Find where the given text appears and provide that cell's center as (x, y) coordinate. 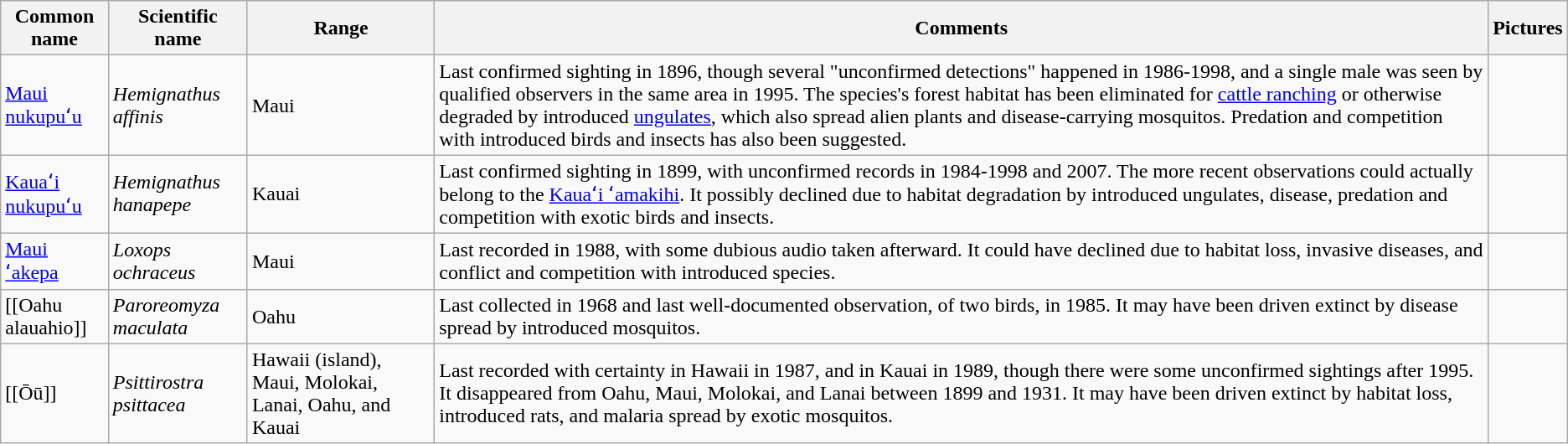
[[Oahu alauahio]] (55, 317)
Maui ʻakepa (55, 261)
Hawaii (island), Maui, Molokai, Lanai, Oahu, and Kauai (340, 394)
Kauai (340, 194)
Kauaʻi nukupuʻu (55, 194)
Scientific name (178, 28)
Hemignathus hanapepe (178, 194)
Hemignathus affinis (178, 106)
Pictures (1528, 28)
Range (340, 28)
Psittirostra psittacea (178, 394)
Comments (962, 28)
Loxops ochraceus (178, 261)
[[Ōū]] (55, 394)
Oahu (340, 317)
Maui nukupuʻu (55, 106)
Paroreomyza maculata (178, 317)
Common name (55, 28)
